From the cell containing the given text, extract its center point as (X, Y) coordinate. 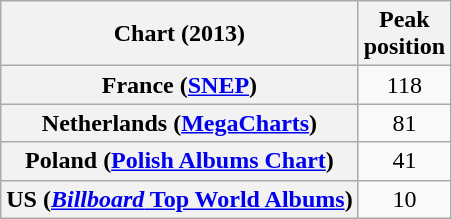
81 (404, 123)
Peakposition (404, 34)
US (Billboard Top World Albums) (180, 199)
Chart (2013) (180, 34)
France (SNEP) (180, 85)
Poland (Polish Albums Chart) (180, 161)
41 (404, 161)
10 (404, 199)
118 (404, 85)
Netherlands (MegaCharts) (180, 123)
